Pinpoint the cell where the given text exists, returning its (X, Y) midpoint coordinate. 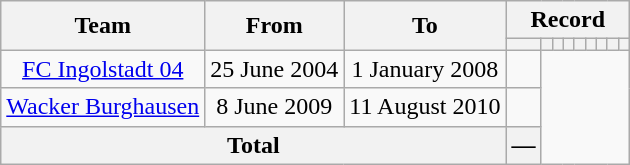
From (274, 26)
— (524, 145)
To (425, 26)
8 June 2009 (274, 107)
Team (103, 26)
Wacker Burghausen (103, 107)
Record (568, 20)
1 January 2008 (425, 69)
25 June 2004 (274, 69)
Total (254, 145)
11 August 2010 (425, 107)
FC Ingolstadt 04 (103, 69)
